Search for the cell housing the specified text and yield its [x, y] center coordinate. 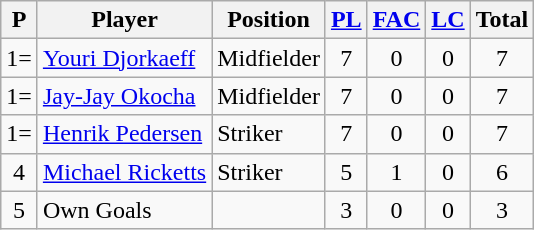
Total [502, 20]
Henrik Pedersen [124, 134]
PL [346, 20]
Michael Ricketts [124, 172]
Youri Djorkaeff [124, 58]
Position [269, 20]
1 [396, 172]
6 [502, 172]
4 [20, 172]
Player [124, 20]
LC [448, 20]
FAC [396, 20]
Jay-Jay Okocha [124, 96]
P [20, 20]
Own Goals [124, 210]
